Locate the cell with the specified text and output its (x, y) center coordinate. 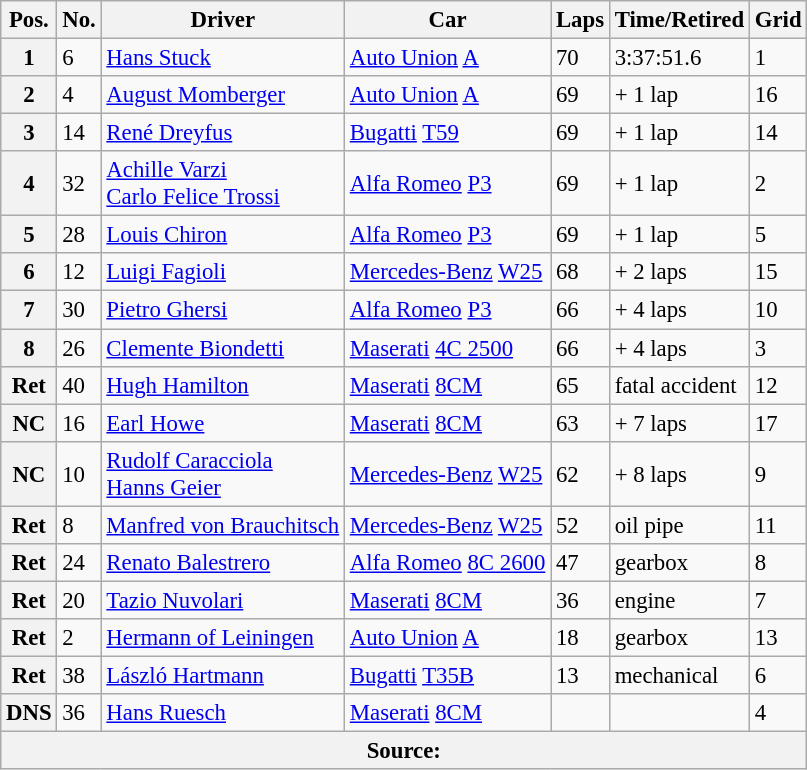
24 (79, 563)
38 (79, 675)
15 (778, 273)
DNS (29, 713)
Clemente Biondetti (222, 348)
68 (580, 273)
9 (778, 474)
Rudolf Caracciola Hanns Geier (222, 474)
Hugh Hamilton (222, 385)
engine (679, 600)
No. (79, 20)
Alfa Romeo 8C 2600 (447, 563)
Driver (222, 20)
62 (580, 474)
Hans Stuck (222, 58)
40 (79, 385)
Hans Ruesch (222, 713)
Maserati 4C 2500 (447, 348)
Grid (778, 20)
30 (79, 310)
32 (79, 184)
Manfred von Brauchitsch (222, 525)
18 (580, 638)
László Hartmann (222, 675)
Louis Chiron (222, 235)
Car (447, 20)
+ 7 laps (679, 423)
Achille Varzi Carlo Felice Trossi (222, 184)
Renato Balestrero (222, 563)
Source: (404, 751)
28 (79, 235)
Bugatti T35B (447, 675)
Tazio Nuvolari (222, 600)
oil pipe (679, 525)
Bugatti T59 (447, 133)
11 (778, 525)
mechanical (679, 675)
Hermann of Leiningen (222, 638)
52 (580, 525)
Earl Howe (222, 423)
26 (79, 348)
65 (580, 385)
Time/Retired (679, 20)
3:37:51.6 (679, 58)
René Dreyfus (222, 133)
47 (580, 563)
63 (580, 423)
Pietro Ghersi (222, 310)
+ 2 laps (679, 273)
August Momberger (222, 95)
20 (79, 600)
17 (778, 423)
+ 8 laps (679, 474)
Luigi Fagioli (222, 273)
70 (580, 58)
Laps (580, 20)
fatal accident (679, 385)
Pos. (29, 20)
